From the cell containing the given text, extract its center point as [X, Y] coordinate. 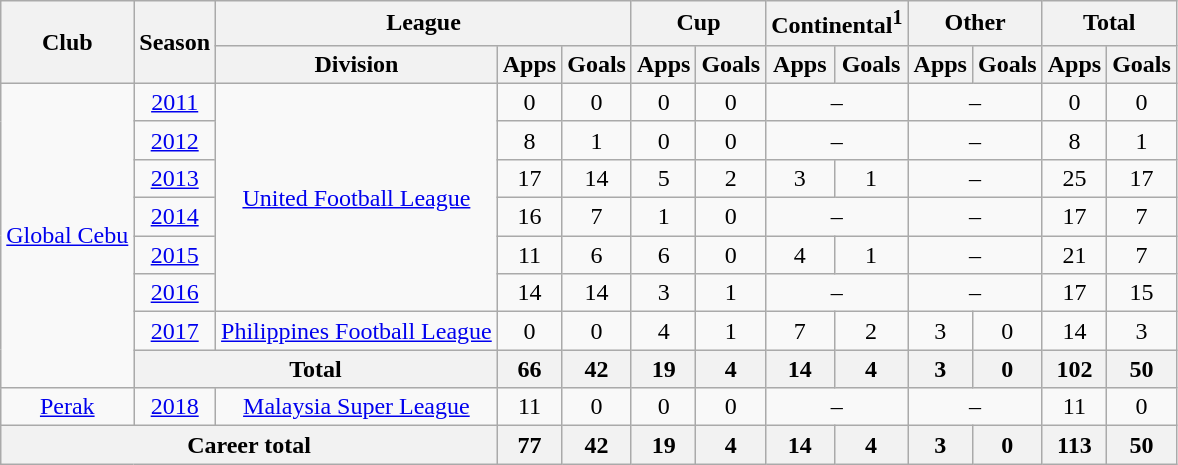
Continental1 [837, 24]
Cup [698, 24]
77 [529, 445]
2015 [175, 255]
2017 [175, 331]
Career total [249, 445]
League [424, 24]
2018 [175, 407]
Malaysia Super League [357, 407]
2011 [175, 102]
Club [68, 42]
21 [1074, 255]
66 [529, 369]
2014 [175, 217]
Division [357, 64]
102 [1074, 369]
113 [1074, 445]
15 [1142, 293]
25 [1074, 178]
Other [975, 24]
5 [663, 178]
Season [175, 42]
2013 [175, 178]
United Football League [357, 197]
Global Cebu [68, 235]
16 [529, 217]
Philippines Football League [357, 331]
2012 [175, 140]
Perak [68, 407]
2016 [175, 293]
